Search for the cell housing the specified text and yield its [X, Y] center coordinate. 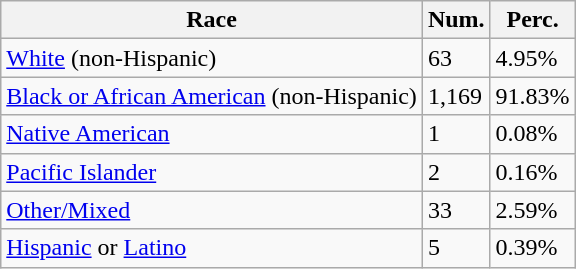
0.39% [532, 248]
Other/Mixed [212, 210]
Perc. [532, 20]
33 [456, 210]
2.59% [532, 210]
Hispanic or Latino [212, 248]
63 [456, 58]
1 [456, 134]
0.08% [532, 134]
91.83% [532, 96]
Pacific Islander [212, 172]
Num. [456, 20]
Native American [212, 134]
Race [212, 20]
5 [456, 248]
4.95% [532, 58]
1,169 [456, 96]
Black or African American (non-Hispanic) [212, 96]
2 [456, 172]
0.16% [532, 172]
White (non-Hispanic) [212, 58]
